Scan for the cell matching the given text and deliver its (x, y) coordinate at center. 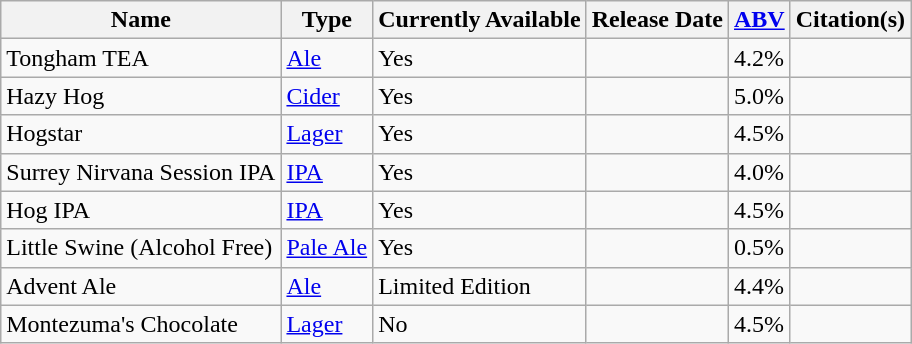
Hazy Hog (141, 96)
4.4% (759, 286)
Montezuma's Chocolate (141, 324)
Hogstar (141, 134)
Little Swine (Alcohol Free) (141, 248)
Citation(s) (850, 20)
0.5% (759, 248)
Cider (327, 96)
ABV (759, 20)
4.2% (759, 58)
Type (327, 20)
Currently Available (480, 20)
Release Date (657, 20)
Name (141, 20)
Advent Ale (141, 286)
No (480, 324)
Pale Ale (327, 248)
Hog IPA (141, 210)
Surrey Nirvana Session IPA (141, 172)
Limited Edition (480, 286)
5.0% (759, 96)
4.0% (759, 172)
Tongham TEA (141, 58)
